Return (X, Y) of the center of cell containing provided text 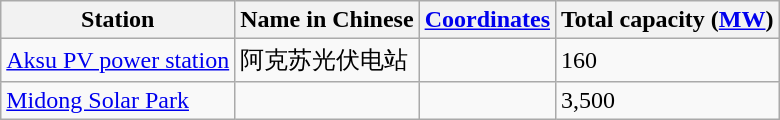
Coordinates (487, 20)
Station (118, 20)
阿克苏光伏电站 (327, 60)
160 (668, 60)
Aksu PV power station (118, 60)
3,500 (668, 100)
Total capacity (MW) (668, 20)
Name in Chinese (327, 20)
Midong Solar Park (118, 100)
